Return (x, y) of the center of cell containing provided text 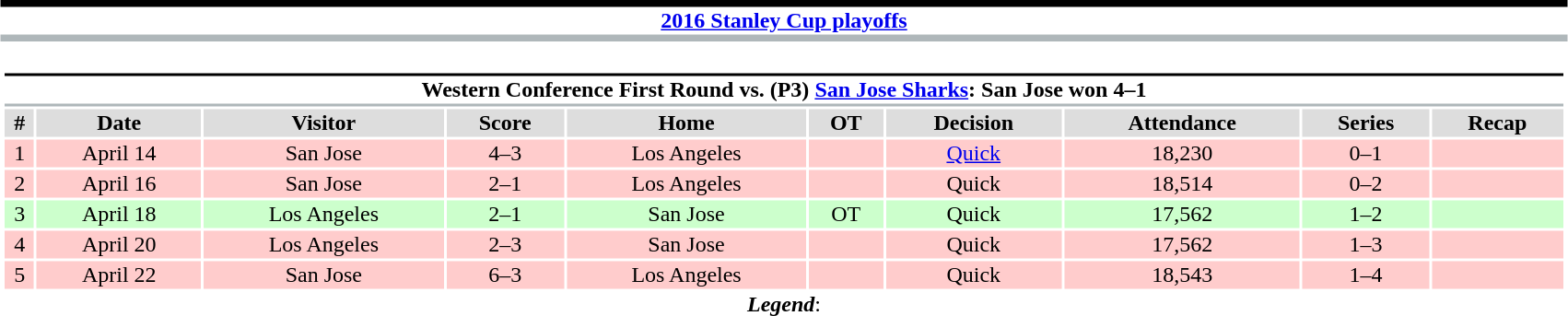
Date (119, 123)
April 14 (119, 154)
Attendance (1182, 123)
Western Conference First Round vs. (P3) San Jose Sharks: San Jose won 4–1 (783, 90)
1–3 (1365, 244)
Score (505, 123)
18,514 (1182, 183)
Recap (1498, 123)
1 (19, 154)
Visitor (323, 123)
2 (19, 183)
Decision (973, 123)
5 (19, 275)
Home (686, 123)
2–3 (505, 244)
4–3 (505, 154)
1–4 (1365, 275)
2016 Stanley Cup playoffs (784, 20)
0–1 (1365, 154)
0–2 (1365, 183)
18,543 (1182, 275)
3 (19, 215)
April 20 (119, 244)
April 16 (119, 183)
4 (19, 244)
# (19, 123)
April 22 (119, 275)
6–3 (505, 275)
Series (1365, 123)
18,230 (1182, 154)
April 18 (119, 215)
1–2 (1365, 215)
